Return [X, Y] of the center of cell containing provided text 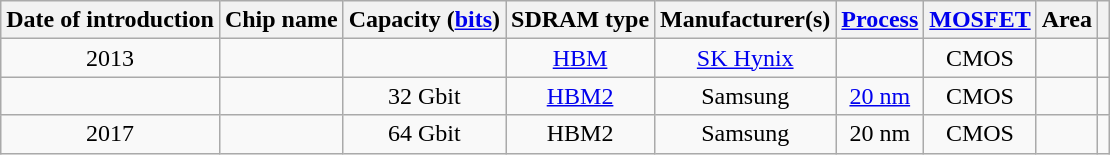
Area [1066, 20]
2017 [110, 134]
64 Gbit [424, 134]
SK Hynix [746, 58]
Process [880, 20]
HBM [580, 58]
Chip name [281, 20]
Date of introduction [110, 20]
2013 [110, 58]
MOSFET [980, 20]
Capacity (bits) [424, 20]
SDRAM type [580, 20]
32 Gbit [424, 96]
Manufacturer(s) [746, 20]
